Return [X, Y] of the center of cell containing provided text 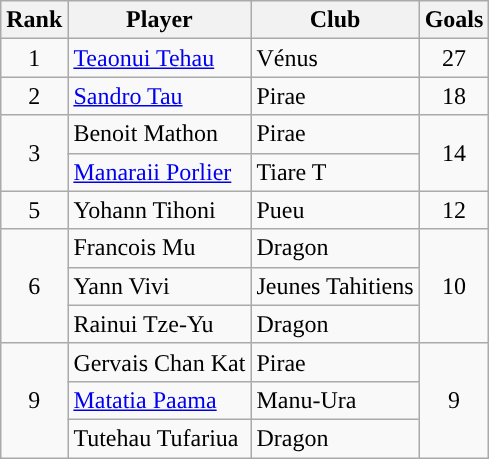
18 [454, 96]
Yohann Tihoni [160, 210]
Matatia Paama [160, 400]
Benoit Mathon [160, 134]
Jeunes Tahitiens [335, 286]
5 [34, 210]
Pueu [335, 210]
Gervais Chan Kat [160, 362]
Teaonui Tehau [160, 58]
Vénus [335, 58]
Manu-Ura [335, 400]
Player [160, 20]
2 [34, 96]
Tiare T [335, 172]
Rank [34, 20]
Sandro Tau [160, 96]
27 [454, 58]
10 [454, 286]
Francois Mu [160, 248]
3 [34, 153]
12 [454, 210]
Tutehau Tufariua [160, 438]
6 [34, 286]
14 [454, 153]
Manaraii Porlier [160, 172]
Rainui Tze-Yu [160, 324]
Goals [454, 20]
Yann Vivi [160, 286]
Club [335, 20]
1 [34, 58]
